Output the [X, Y] coordinate of the center of the cell containing the given text.  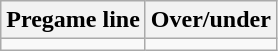
Over/under [210, 20]
Pregame line [74, 20]
